Output the (x, y) coordinate of the center of the cell containing the given text.  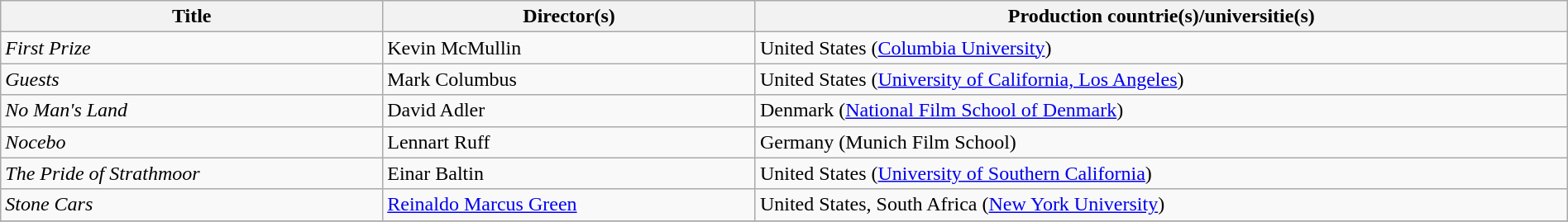
Title (192, 17)
Stone Cars (192, 205)
The Pride of Strathmoor (192, 173)
Denmark (National Film School of Denmark) (1161, 111)
First Prize (192, 48)
United States, South Africa (New York University) (1161, 205)
No Man's Land (192, 111)
Nocebo (192, 142)
Kevin McMullin (569, 48)
Einar Baltin (569, 173)
David Adler (569, 111)
Reinaldo Marcus Green (569, 205)
Lennart Ruff (569, 142)
Guests (192, 79)
Production countrie(s)/universitie(s) (1161, 17)
Director(s) (569, 17)
United States (Columbia University) (1161, 48)
Germany (Munich Film School) (1161, 142)
United States (University of Southern California) (1161, 173)
Mark Columbus (569, 79)
United States (University of California, Los Angeles) (1161, 79)
